Capture the cell that displays the provided text and extract its (X, Y) central coordinate. 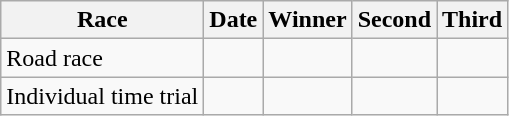
Date (234, 20)
Road race (102, 58)
Race (102, 20)
Second (394, 20)
Winner (308, 20)
Third (472, 20)
Individual time trial (102, 96)
